Scan for the cell matching the given text and deliver its (X, Y) coordinate at center. 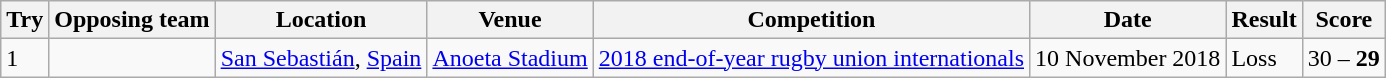
30 – 29 (1344, 58)
Location (321, 20)
Try (25, 20)
Anoeta Stadium (510, 58)
Venue (510, 20)
San Sebastián, Spain (321, 58)
Competition (811, 20)
Opposing team (132, 20)
2018 end-of-year rugby union internationals (811, 58)
Date (1128, 20)
Score (1344, 20)
Result (1264, 20)
10 November 2018 (1128, 58)
1 (25, 58)
Loss (1264, 58)
